Locate the cell with the specified text and output its (X, Y) center coordinate. 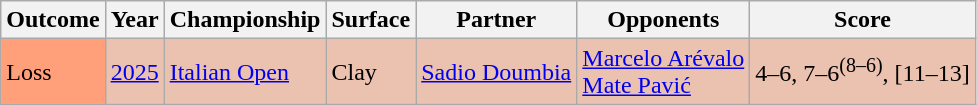
Sadio Doumbia (496, 72)
4–6, 7–6(8–6), [11–13] (862, 72)
Marcelo Arévalo Mate Pavić (664, 72)
Italian Open (245, 72)
Partner (496, 20)
2025 (134, 72)
Loss (53, 72)
Score (862, 20)
Opponents (664, 20)
Clay (371, 72)
Surface (371, 20)
Championship (245, 20)
Year (134, 20)
Outcome (53, 20)
